Locate the cell with the specified text and output its [x, y] center coordinate. 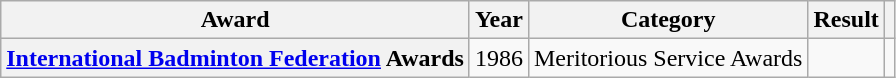
International Badminton Federation Awards [236, 58]
Year [498, 20]
Result [846, 20]
1986 [498, 58]
Meritorious Service Awards [668, 58]
Category [668, 20]
Award [236, 20]
